Provide the (X, Y) coordinate of the cell's center where the given text is located.  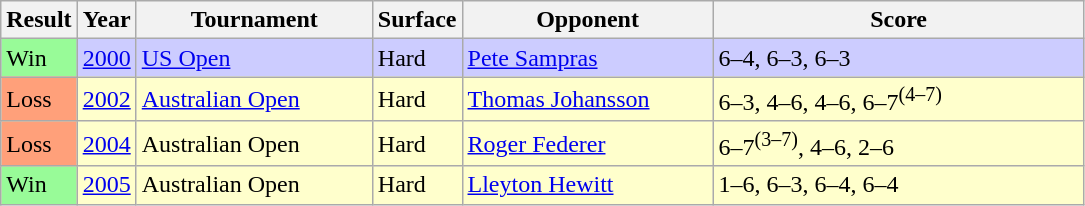
6–3, 4–6, 4–6, 6–7(4–7) (898, 100)
6–4, 6–3, 6–3 (898, 58)
2005 (106, 185)
6–7(3–7), 4–6, 2–6 (898, 144)
Roger Federer (588, 144)
Result (39, 20)
Score (898, 20)
Opponent (588, 20)
Surface (417, 20)
Thomas Johansson (588, 100)
US Open (254, 58)
Pete Sampras (588, 58)
1–6, 6–3, 6–4, 6–4 (898, 185)
2000 (106, 58)
2004 (106, 144)
2002 (106, 100)
Tournament (254, 20)
Lleyton Hewitt (588, 185)
Year (106, 20)
